Pinpoint the cell where the given text exists, returning its (x, y) midpoint coordinate. 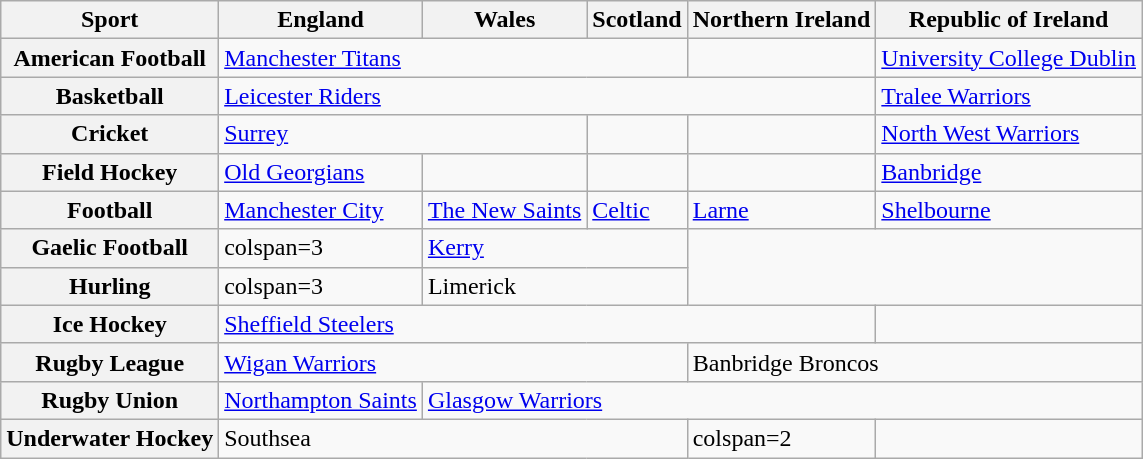
Larne (782, 210)
Rugby League (110, 362)
Southsea (454, 438)
Ice Hockey (110, 324)
England (321, 20)
Cricket (110, 134)
Field Hockey (110, 172)
Leicester Riders (548, 96)
Republic of Ireland (1009, 20)
Limerick (554, 286)
Glasgow Warriors (782, 400)
Manchester City (321, 210)
The New Saints (504, 210)
Wigan Warriors (454, 362)
Manchester Titans (454, 58)
Rugby Union (110, 400)
Banbridge (1009, 172)
Hurling (110, 286)
Sheffield Steelers (548, 324)
Underwater Hockey (110, 438)
colspan=2 (782, 438)
University College Dublin (1009, 58)
Celtic (637, 210)
Northern Ireland (782, 20)
Scotland (637, 20)
Northampton Saints (321, 400)
Sport (110, 20)
Surrey (403, 134)
Gaelic Football (110, 248)
Football (110, 210)
Wales (504, 20)
Shelbourne (1009, 210)
Basketball (110, 96)
American Football (110, 58)
North West Warriors (1009, 134)
Banbridge Broncos (914, 362)
Kerry (554, 248)
Tralee Warriors (1009, 96)
Old Georgians (321, 172)
